Capture the cell that displays the provided text and extract its [X, Y] central coordinate. 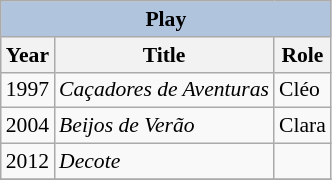
Clara [302, 126]
Title [164, 55]
2004 [28, 126]
2012 [28, 162]
Caçadores de Aventuras [164, 90]
Beijos de Verão [164, 126]
Play [166, 19]
1997 [28, 90]
Cléo [302, 90]
Decote [164, 162]
Role [302, 55]
Year [28, 55]
